Identify which cell holds the provided text, then report its [X, Y] central coordinate. 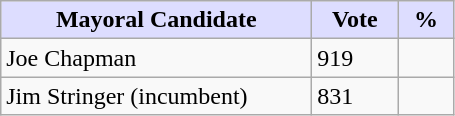
% [426, 20]
919 [355, 58]
Mayoral Candidate [156, 20]
Joe Chapman [156, 58]
Jim Stringer (incumbent) [156, 96]
Vote [355, 20]
831 [355, 96]
